From the cell containing the given text, extract its center point as [X, Y] coordinate. 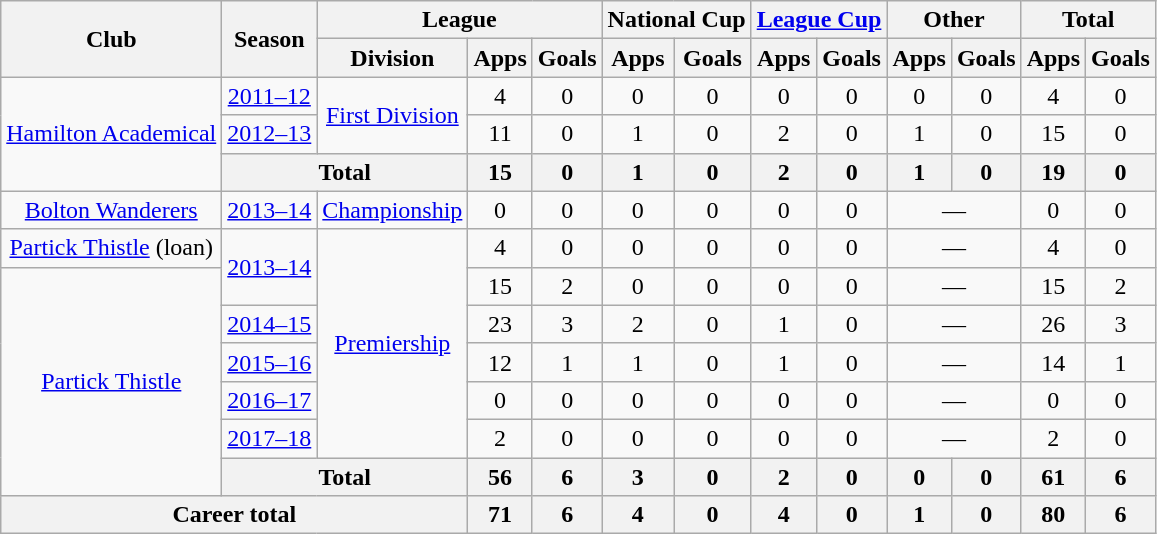
12 [500, 362]
Other [954, 20]
26 [1053, 324]
First Division [392, 115]
Championship [392, 210]
Hamilton Academical [112, 134]
Club [112, 39]
League Cup [819, 20]
Division [392, 58]
80 [1053, 515]
Career total [234, 515]
National Cup [676, 20]
2015–16 [270, 362]
2017–18 [270, 438]
61 [1053, 477]
14 [1053, 362]
League [460, 20]
Premiership [392, 343]
Partick Thistle [112, 381]
19 [1053, 172]
2014–15 [270, 324]
56 [500, 477]
Bolton Wanderers [112, 210]
71 [500, 515]
2011–12 [270, 96]
23 [500, 324]
2016–17 [270, 400]
Partick Thistle (loan) [112, 248]
2012–13 [270, 134]
Season [270, 39]
11 [500, 134]
